For the text-containing cell, return its midpoint in [x, y] coordinate format. 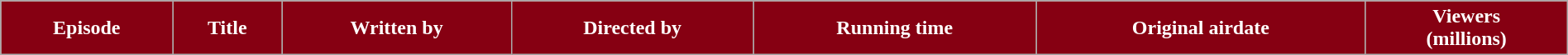
Title [227, 28]
Running time [895, 28]
Viewers(millions) [1466, 28]
Written by [397, 28]
Episode [87, 28]
Original airdate [1201, 28]
Directed by [632, 28]
